Return the [x, y] coordinate for the center point of the cell that contains the specified text.  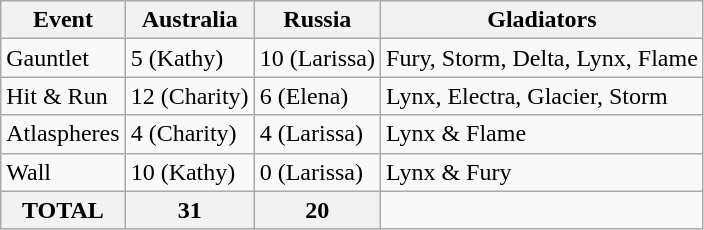
10 (Larissa) [317, 58]
Wall [63, 172]
Lynx & Fury [542, 172]
Gladiators [542, 20]
Russia [317, 20]
20 [317, 210]
TOTAL [63, 210]
4 (Charity) [190, 134]
31 [190, 210]
5 (Kathy) [190, 58]
12 (Charity) [190, 96]
Lynx, Electra, Glacier, Storm [542, 96]
Hit & Run [63, 96]
0 (Larissa) [317, 172]
Australia [190, 20]
10 (Kathy) [190, 172]
Gauntlet [63, 58]
Atlaspheres [63, 134]
6 (Elena) [317, 96]
Event [63, 20]
4 (Larissa) [317, 134]
Fury, Storm, Delta, Lynx, Flame [542, 58]
Lynx & Flame [542, 134]
